Find where the given text appears and provide that cell's center as [x, y] coordinate. 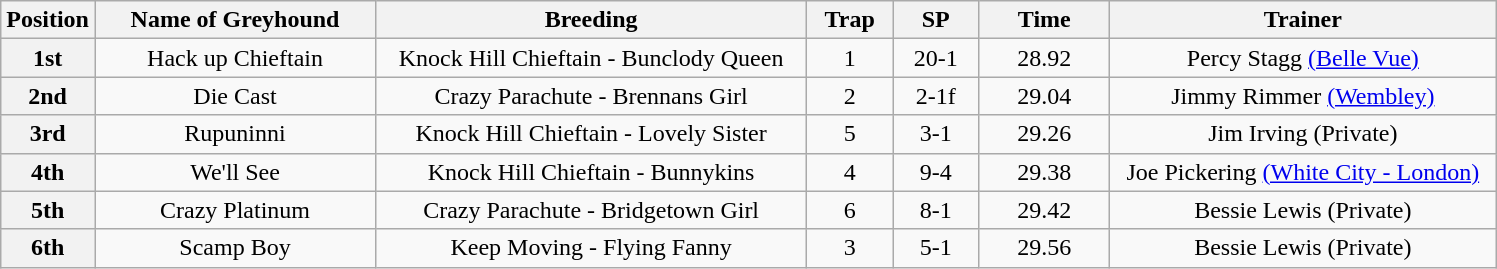
Knock Hill Chieftain - Bunclody Queen [592, 58]
Keep Moving - Flying Fanny [592, 248]
20-1 [936, 58]
Joe Pickering (White City - London) [1303, 172]
Trainer [1303, 20]
29.04 [1044, 96]
29.26 [1044, 134]
6th [48, 248]
Hack up Chieftain [234, 58]
2nd [48, 96]
Rupuninni [234, 134]
Crazy Parachute - Bridgetown Girl [592, 210]
29.38 [1044, 172]
Knock Hill Chieftain - Bunnykins [592, 172]
5th [48, 210]
3 [850, 248]
5 [850, 134]
Crazy Parachute - Brennans Girl [592, 96]
1 [850, 58]
Position [48, 20]
We'll See [234, 172]
29.42 [1044, 210]
4 [850, 172]
5-1 [936, 248]
2-1f [936, 96]
3rd [48, 134]
Time [1044, 20]
Knock Hill Chieftain - Lovely Sister [592, 134]
9-4 [936, 172]
3-1 [936, 134]
Jim Irving (Private) [1303, 134]
Breeding [592, 20]
Name of Greyhound [234, 20]
8-1 [936, 210]
1st [48, 58]
Die Cast [234, 96]
Trap [850, 20]
2 [850, 96]
Jimmy Rimmer (Wembley) [1303, 96]
SP [936, 20]
Scamp Boy [234, 248]
4th [48, 172]
Percy Stagg (Belle Vue) [1303, 58]
Crazy Platinum [234, 210]
6 [850, 210]
29.56 [1044, 248]
28.92 [1044, 58]
